For the text-containing cell, return its midpoint in (X, Y) coordinate format. 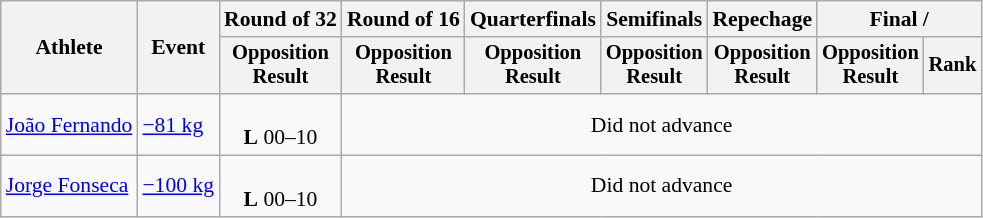
Repechage (762, 19)
−81 kg (178, 124)
Round of 32 (280, 19)
−100 kg (178, 186)
Final / (899, 19)
Quarterfinals (533, 19)
Round of 16 (404, 19)
Athlete (70, 48)
Event (178, 48)
Semifinals (654, 19)
Rank (953, 66)
Jorge Fonseca (70, 186)
João Fernando (70, 124)
